Detect which cell encompasses the target text, then output its (x, y) center coordinate. 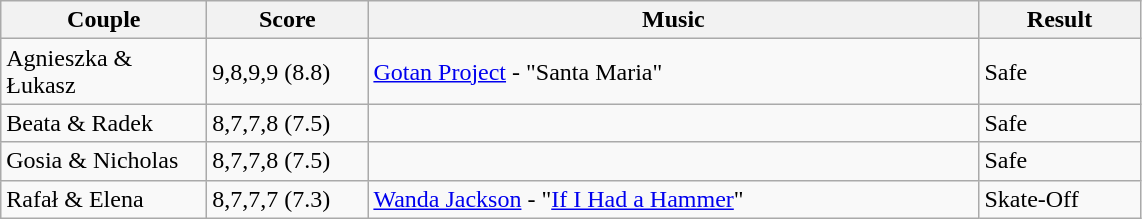
Music (674, 20)
Beata & Radek (104, 123)
Result (1060, 20)
Gotan Project - "Santa Maria" (674, 72)
Couple (104, 20)
Gosia & Nicholas (104, 161)
8,7,7,7 (7.3) (288, 199)
9,8,9,9 (8.8) (288, 72)
Wanda Jackson - "If I Had a Hammer" (674, 199)
Rafał & Elena (104, 199)
Score (288, 20)
Skate-Off (1060, 199)
Agnieszka & Łukasz (104, 72)
